Return the (x, y) coordinate for the center point of the cell that contains the specified text.  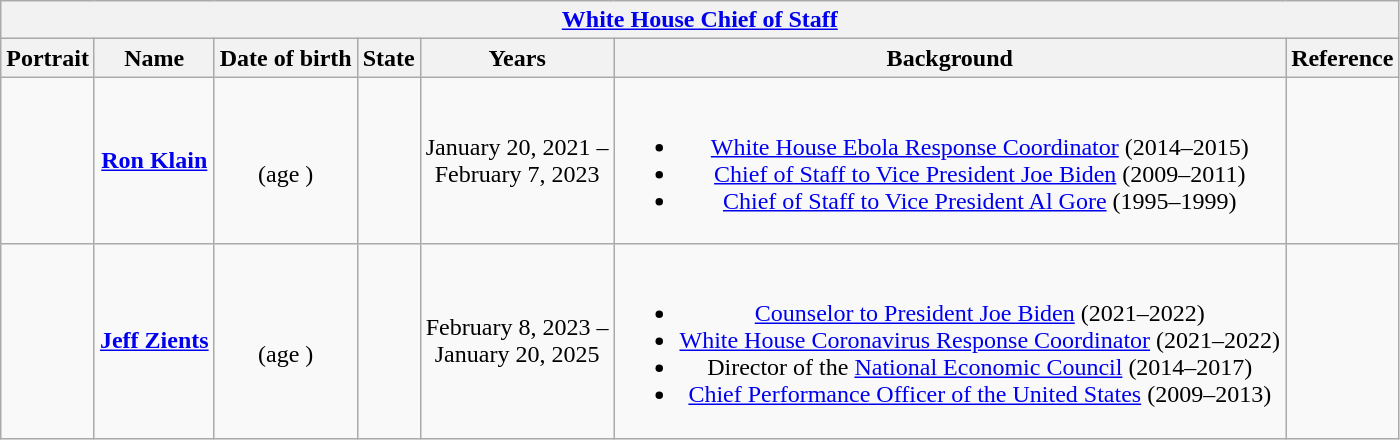
Reference (1342, 58)
State (388, 58)
Jeff Zients (154, 341)
Name (154, 58)
Years (517, 58)
January 20, 2021 –February 7, 2023 (517, 160)
February 8, 2023 –January 20, 2025 (517, 341)
Date of birth (286, 58)
Background (950, 58)
Ron Klain (154, 160)
Portrait (48, 58)
White House Chief of Staff (700, 20)
